Find where the given text appears and provide that cell's center as (x, y) coordinate. 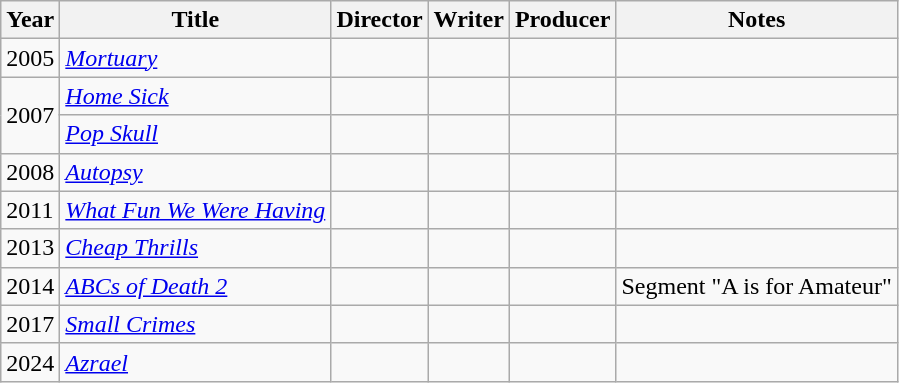
Small Crimes (196, 324)
2005 (30, 58)
Cheap Thrills (196, 248)
What Fun We Were Having (196, 210)
2008 (30, 172)
Home Sick (196, 96)
Producer (562, 20)
Mortuary (196, 58)
Segment "A is for Amateur" (756, 286)
Title (196, 20)
Director (380, 20)
Notes (756, 20)
2014 (30, 286)
Pop Skull (196, 134)
2024 (30, 362)
2017 (30, 324)
2007 (30, 115)
Writer (468, 20)
Azrael (196, 362)
ABCs of Death 2 (196, 286)
Autopsy (196, 172)
2011 (30, 210)
Year (30, 20)
2013 (30, 248)
